From the cell containing the given text, extract its center point as (x, y) coordinate. 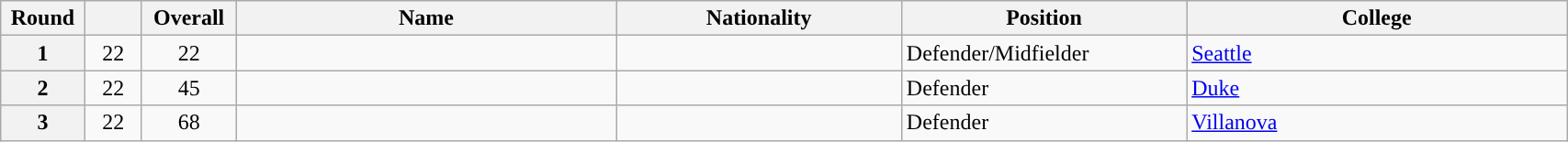
College (1377, 18)
Position (1043, 18)
3 (42, 123)
2 (42, 88)
Nationality (759, 18)
Round (42, 18)
68 (189, 123)
Overall (189, 18)
Seattle (1377, 53)
Defender/Midfielder (1043, 53)
Duke (1377, 88)
Villanova (1377, 123)
45 (189, 88)
Name (426, 18)
1 (42, 53)
